Return the (X, Y) coordinate for the center point of the cell that contains the specified text.  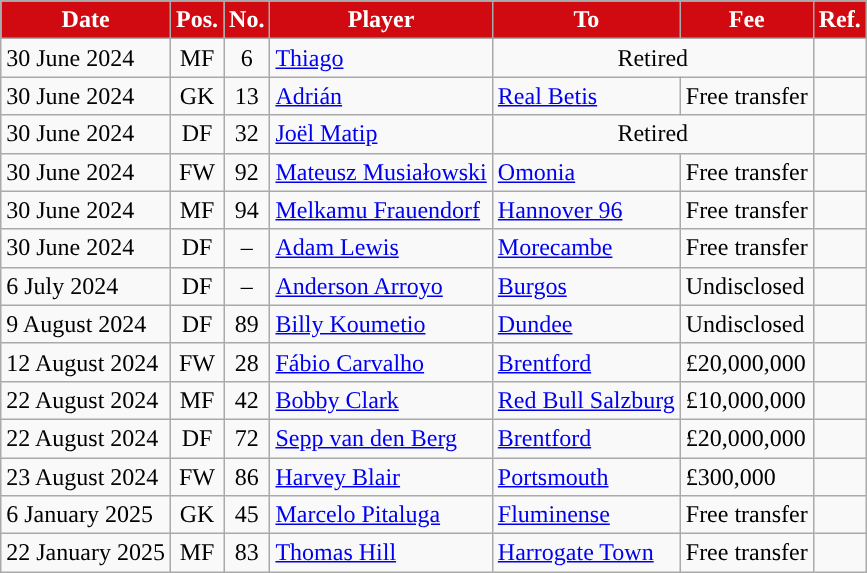
86 (247, 477)
£10,000,000 (746, 400)
83 (247, 553)
Bobby Clark (381, 400)
Adam Lewis (381, 248)
Fee (746, 20)
Anderson Arroyo (381, 286)
Hannover 96 (586, 210)
Red Bull Salzburg (586, 400)
Date (86, 20)
28 (247, 362)
45 (247, 515)
No. (247, 20)
Thomas Hill (381, 553)
Thiago (381, 58)
6 January 2025 (86, 515)
Burgos (586, 286)
Billy Koumetio (381, 324)
Real Betis (586, 96)
Portsmouth (586, 477)
Omonia (586, 172)
Harrogate Town (586, 553)
Harvey Blair (381, 477)
13 (247, 96)
Joël Matip (381, 134)
32 (247, 134)
Player (381, 20)
92 (247, 172)
Ref. (840, 20)
Pos. (196, 20)
94 (247, 210)
To (586, 20)
Sepp van den Berg (381, 438)
Mateusz Musiałowski (381, 172)
72 (247, 438)
6 (247, 58)
£300,000 (746, 477)
42 (247, 400)
89 (247, 324)
Dundee (586, 324)
22 January 2025 (86, 553)
9 August 2024 (86, 324)
Melkamu Frauendorf (381, 210)
6 July 2024 (86, 286)
Fluminense (586, 515)
23 August 2024 (86, 477)
Adrián (381, 96)
Marcelo Pitaluga (381, 515)
12 August 2024 (86, 362)
Fábio Carvalho (381, 362)
Morecambe (586, 248)
